Find where the given text appears and provide that cell's center as (x, y) coordinate. 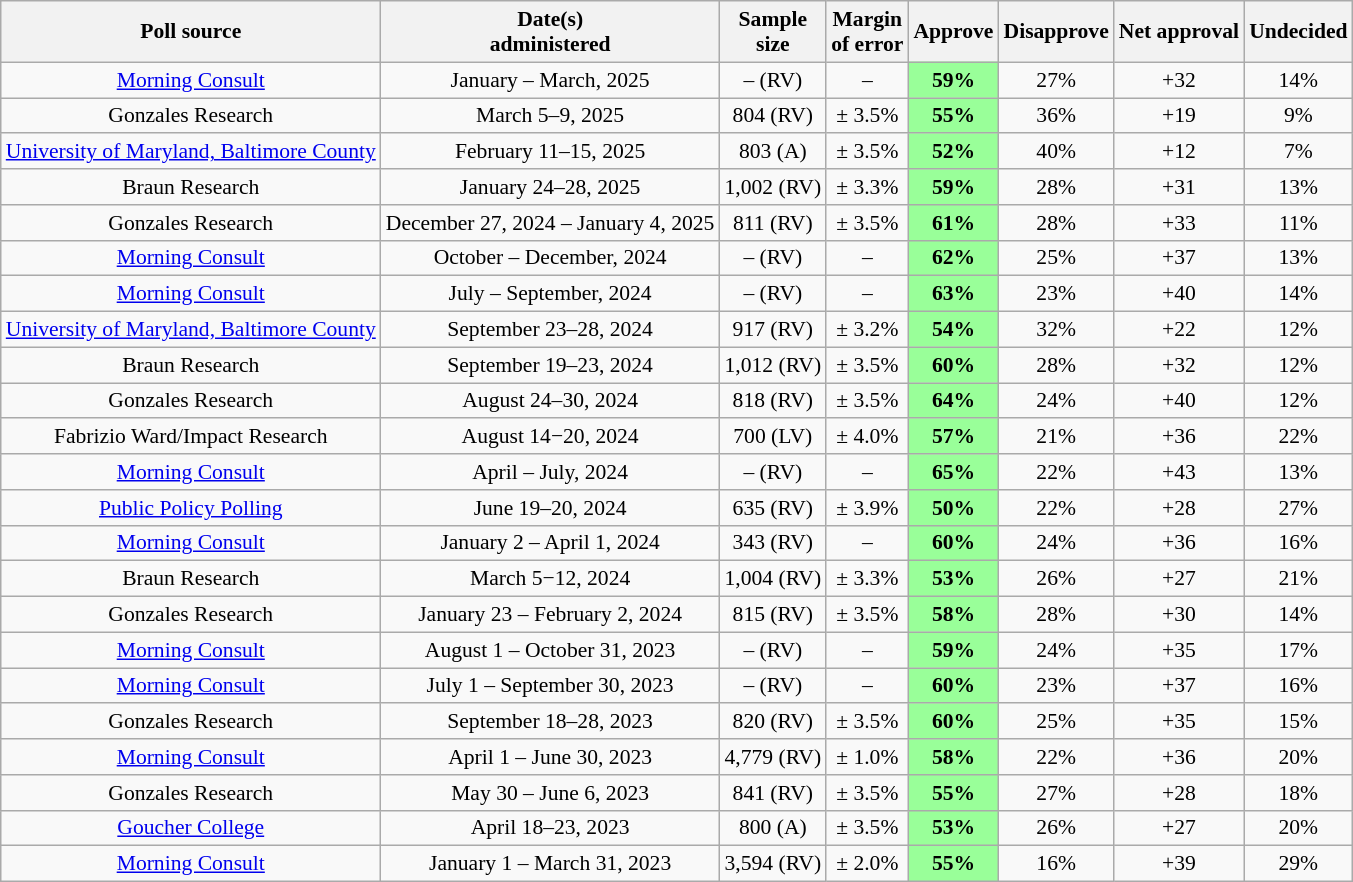
818 (RV) (772, 401)
+22 (1179, 330)
± 2.0% (867, 864)
August 1 – October 31, 2023 (550, 650)
+39 (1179, 864)
4,779 (RV) (772, 757)
± 1.0% (867, 757)
September 18–28, 2023 (550, 722)
± 3.9% (867, 508)
1,004 (RV) (772, 579)
+12 (1179, 152)
804 (RV) (772, 116)
917 (RV) (772, 330)
Poll source (191, 32)
+31 (1179, 187)
65% (953, 472)
Date(s)administered (550, 32)
343 (RV) (772, 543)
± 4.0% (867, 437)
11% (1298, 223)
15% (1298, 722)
Disapprove (1056, 32)
61% (953, 223)
40% (1056, 152)
52% (953, 152)
800 (A) (772, 828)
+19 (1179, 116)
700 (LV) (772, 437)
September 19–23, 2024 (550, 365)
815 (RV) (772, 615)
Approve (953, 32)
January 24–28, 2025 (550, 187)
29% (1298, 864)
+30 (1179, 615)
Undecided (1298, 32)
Marginof error (867, 32)
± 3.2% (867, 330)
January 1 – March 31, 2023 (550, 864)
October – December, 2024 (550, 258)
64% (953, 401)
811 (RV) (772, 223)
April – July, 2024 (550, 472)
July – September, 2024 (550, 294)
1,002 (RV) (772, 187)
54% (953, 330)
Samplesize (772, 32)
57% (953, 437)
62% (953, 258)
Net approval (1179, 32)
April 1 – June 30, 2023 (550, 757)
9% (1298, 116)
50% (953, 508)
820 (RV) (772, 722)
Fabrizio Ward/Impact Research (191, 437)
Public Policy Polling (191, 508)
February 11–15, 2025 (550, 152)
18% (1298, 793)
August 14−20, 2024 (550, 437)
17% (1298, 650)
803 (A) (772, 152)
Goucher College (191, 828)
32% (1056, 330)
January – March, 2025 (550, 80)
August 24–30, 2024 (550, 401)
635 (RV) (772, 508)
36% (1056, 116)
+33 (1179, 223)
841 (RV) (772, 793)
April 18–23, 2023 (550, 828)
September 23–28, 2024 (550, 330)
March 5−12, 2024 (550, 579)
July 1 – September 30, 2023 (550, 686)
March 5–9, 2025 (550, 116)
63% (953, 294)
+43 (1179, 472)
December 27, 2024 – January 4, 2025 (550, 223)
1,012 (RV) (772, 365)
May 30 – June 6, 2023 (550, 793)
June 19–20, 2024 (550, 508)
January 23 – February 2, 2024 (550, 615)
7% (1298, 152)
January 2 – April 1, 2024 (550, 543)
3,594 (RV) (772, 864)
